Search for the cell housing the specified text and yield its (x, y) center coordinate. 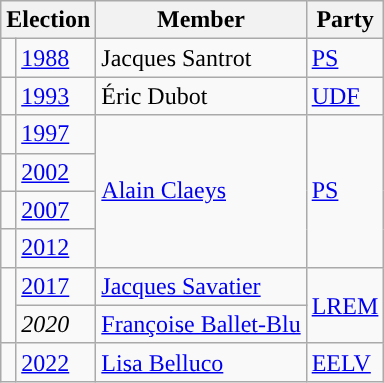
2020 (56, 324)
Alain Claeys (201, 191)
2017 (56, 286)
1988 (56, 58)
1997 (56, 134)
Party (345, 20)
LREM (345, 305)
2002 (56, 172)
Member (201, 20)
Jacques Santrot (201, 58)
2012 (56, 248)
Election (48, 20)
UDF (345, 96)
Françoise Ballet-Blu (201, 324)
2007 (56, 210)
Éric Dubot (201, 96)
1993 (56, 96)
Jacques Savatier (201, 286)
2022 (56, 362)
Lisa Belluco (201, 362)
EELV (345, 362)
